For the text-containing cell, return its midpoint in [X, Y] coordinate format. 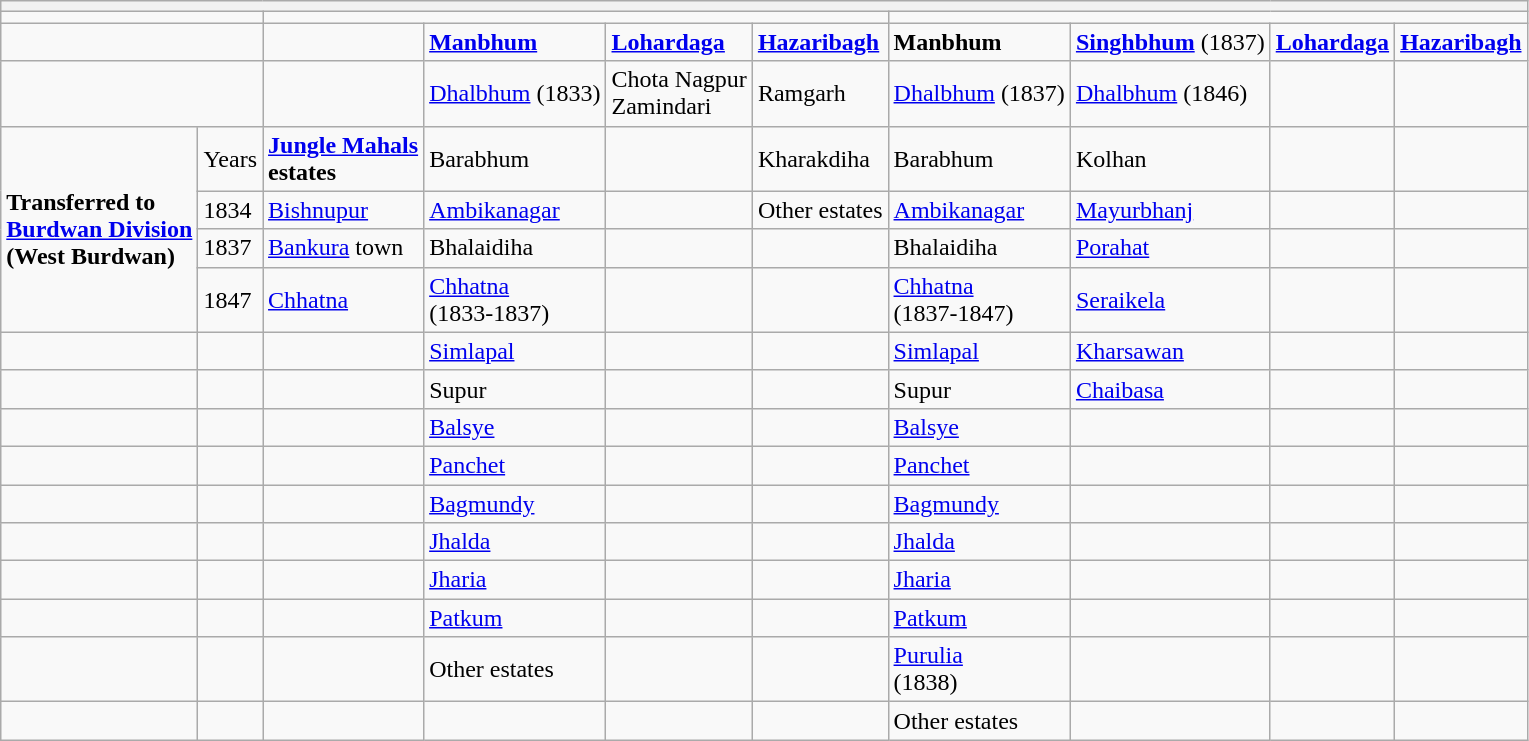
Porahat [1170, 248]
Chhatna [344, 300]
1847 [230, 300]
Chaibasa [1170, 389]
Bankura town [344, 248]
Bishnupur [344, 210]
1834 [230, 210]
Dhalbhum (1837) [979, 94]
Purulia(1838) [979, 670]
Chota Nagpur Zamindari [679, 94]
Dhalbhum (1833) [515, 94]
Chhatna(1837-1847) [979, 300]
Mayurbhanj [1170, 210]
Ramgarh [820, 94]
Seraikela [1170, 300]
Singhbhum (1837) [1170, 42]
Transferred to Burdwan Division (West Burdwan) [100, 229]
Jungle Mahals estates [344, 158]
Kharakdiha [820, 158]
Kharsawan [1170, 351]
1837 [230, 248]
Dhalbhum (1846) [1170, 94]
Kolhan [1170, 158]
Years [230, 158]
Chhatna(1833-1837) [515, 300]
